For the text-containing cell, return its midpoint in [x, y] coordinate format. 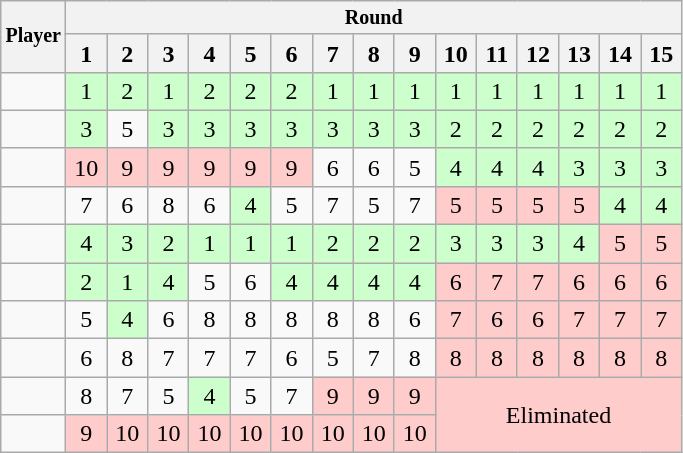
Round [374, 18]
Eliminated [558, 415]
12 [538, 53]
14 [620, 53]
11 [496, 53]
15 [662, 53]
13 [578, 53]
Player [34, 37]
